Search for the cell housing the specified text and yield its [X, Y] center coordinate. 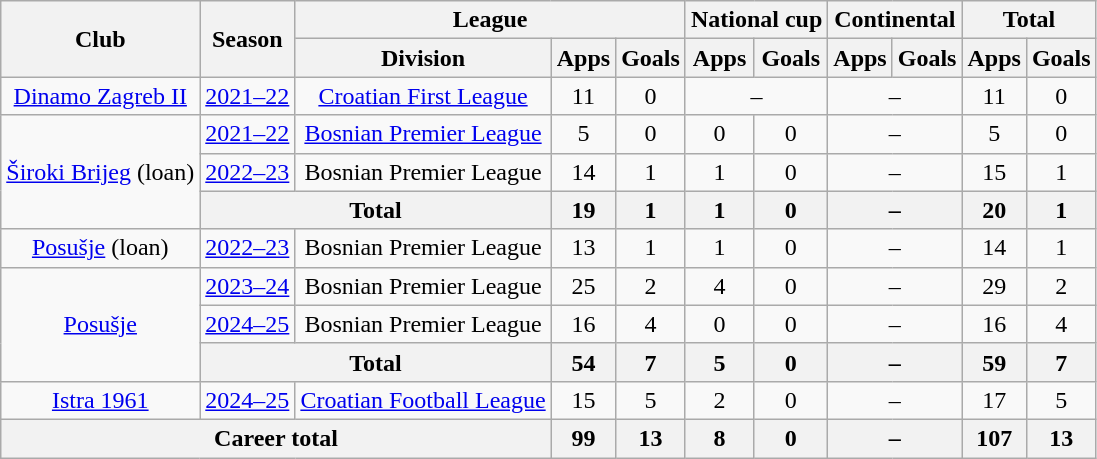
19 [583, 210]
Career total [276, 438]
2023–24 [248, 286]
54 [583, 362]
99 [583, 438]
107 [994, 438]
Široki Brijeg (loan) [100, 172]
League [490, 20]
29 [994, 286]
17 [994, 400]
Continental [895, 20]
National cup [756, 20]
Posušje (loan) [100, 248]
Istra 1961 [100, 400]
Croatian Football League [423, 400]
Croatian First League [423, 96]
8 [719, 438]
Division [423, 58]
Dinamo Zagreb II [100, 96]
59 [994, 362]
Season [248, 39]
20 [994, 210]
Club [100, 39]
Posušje [100, 324]
25 [583, 286]
